Locate the cell with the specified text and output its [x, y] center coordinate. 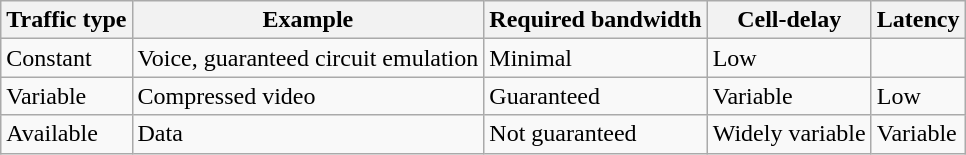
Data [308, 134]
Example [308, 20]
Widely variable [789, 134]
Minimal [596, 58]
Latency [918, 20]
Constant [66, 58]
Compressed video [308, 96]
Required bandwidth [596, 20]
Cell-delay [789, 20]
Not guaranteed [596, 134]
Guaranteed [596, 96]
Available [66, 134]
Voice, guaranteed circuit emulation [308, 58]
Traffic type [66, 20]
